For the text-containing cell, return its midpoint in (x, y) coordinate format. 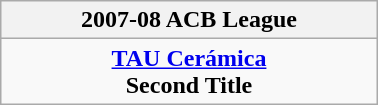
2007-08 ACB League (189, 20)
TAU CerámicaSecond Title (189, 72)
